Capture the cell that displays the provided text and extract its [X, Y] central coordinate. 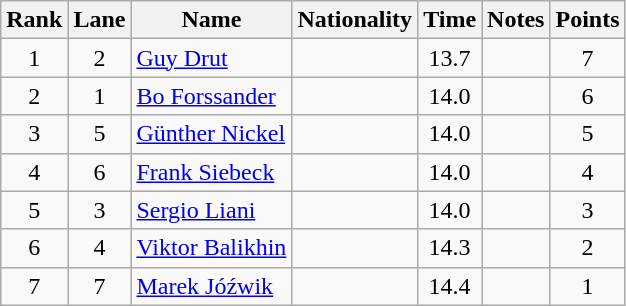
Sergio Liani [212, 210]
Name [212, 20]
Guy Drut [212, 58]
Points [588, 20]
14.4 [450, 286]
Günther Nickel [212, 134]
Bo Forssander [212, 96]
13.7 [450, 58]
Nationality [355, 20]
Frank Siebeck [212, 172]
Rank [34, 20]
Marek Jóźwik [212, 286]
14.3 [450, 248]
Time [450, 20]
Viktor Balikhin [212, 248]
Lane [100, 20]
Notes [516, 20]
